Return (X, Y) of the center of cell containing provided text 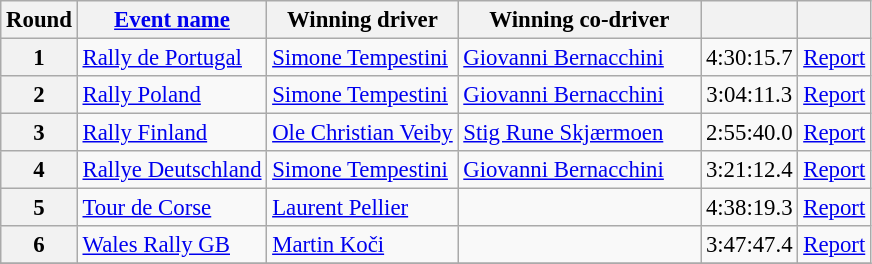
Ole Christian Veiby (362, 133)
4:30:15.7 (750, 58)
Winning co-driver (580, 20)
Wales Rally GB (172, 245)
3:04:11.3 (750, 95)
4 (39, 170)
Rally Finland (172, 133)
Rallye Deutschland (172, 170)
4:38:19.3 (750, 208)
Martin Koči (362, 245)
3 (39, 133)
Laurent Pellier (362, 208)
Tour de Corse (172, 208)
2:55:40.0 (750, 133)
5 (39, 208)
3:21:12.4 (750, 170)
1 (39, 58)
6 (39, 245)
Event name (172, 20)
Rally Poland (172, 95)
Round (39, 20)
3:47:47.4 (750, 245)
Winning driver (362, 20)
Rally de Portugal (172, 58)
2 (39, 95)
Stig Rune Skjærmoen (580, 133)
